Detect which cell encompasses the target text, then output its [X, Y] center coordinate. 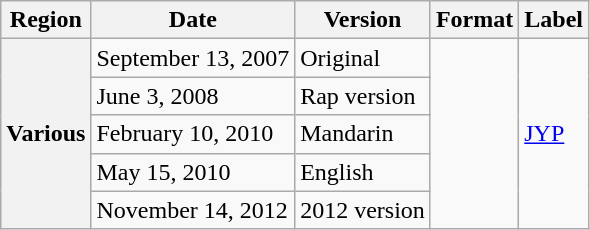
2012 version [363, 210]
English [363, 172]
Rap version [363, 96]
Original [363, 58]
Version [363, 20]
Label [554, 20]
September 13, 2007 [193, 58]
Various [46, 134]
Mandarin [363, 134]
Format [474, 20]
Region [46, 20]
JYP [554, 134]
Date [193, 20]
February 10, 2010 [193, 134]
May 15, 2010 [193, 172]
June 3, 2008 [193, 96]
November 14, 2012 [193, 210]
